Find where the given text appears and provide that cell's center as [X, Y] coordinate. 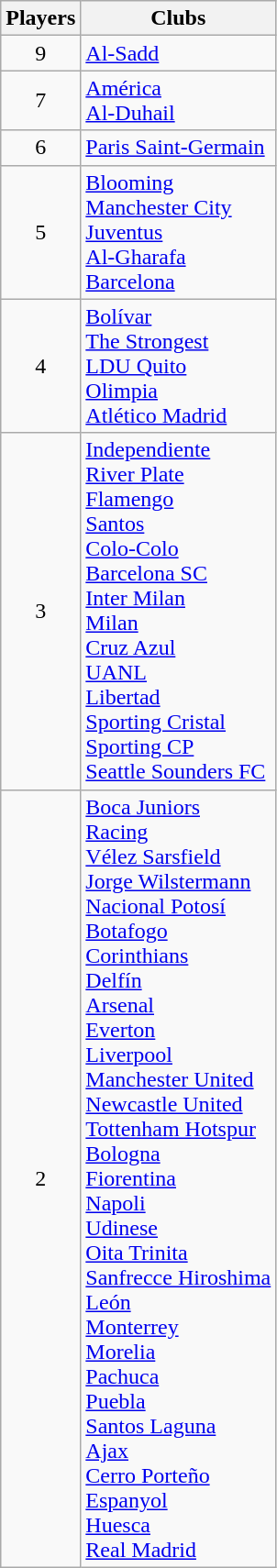
Al-Sadd [178, 53]
Clubs [178, 18]
Players [40, 18]
9 [40, 53]
2 [40, 1178]
5 [40, 232]
América Al-Duhail [178, 101]
Paris Saint-Germain [178, 148]
4 [40, 366]
Blooming Manchester City Juventus Al-Gharafa Barcelona [178, 232]
7 [40, 101]
6 [40, 148]
Bolívar The Strongest LDU Quito Olimpia Atlético Madrid [178, 366]
3 [40, 611]
